For the text-containing cell, return its midpoint in [x, y] coordinate format. 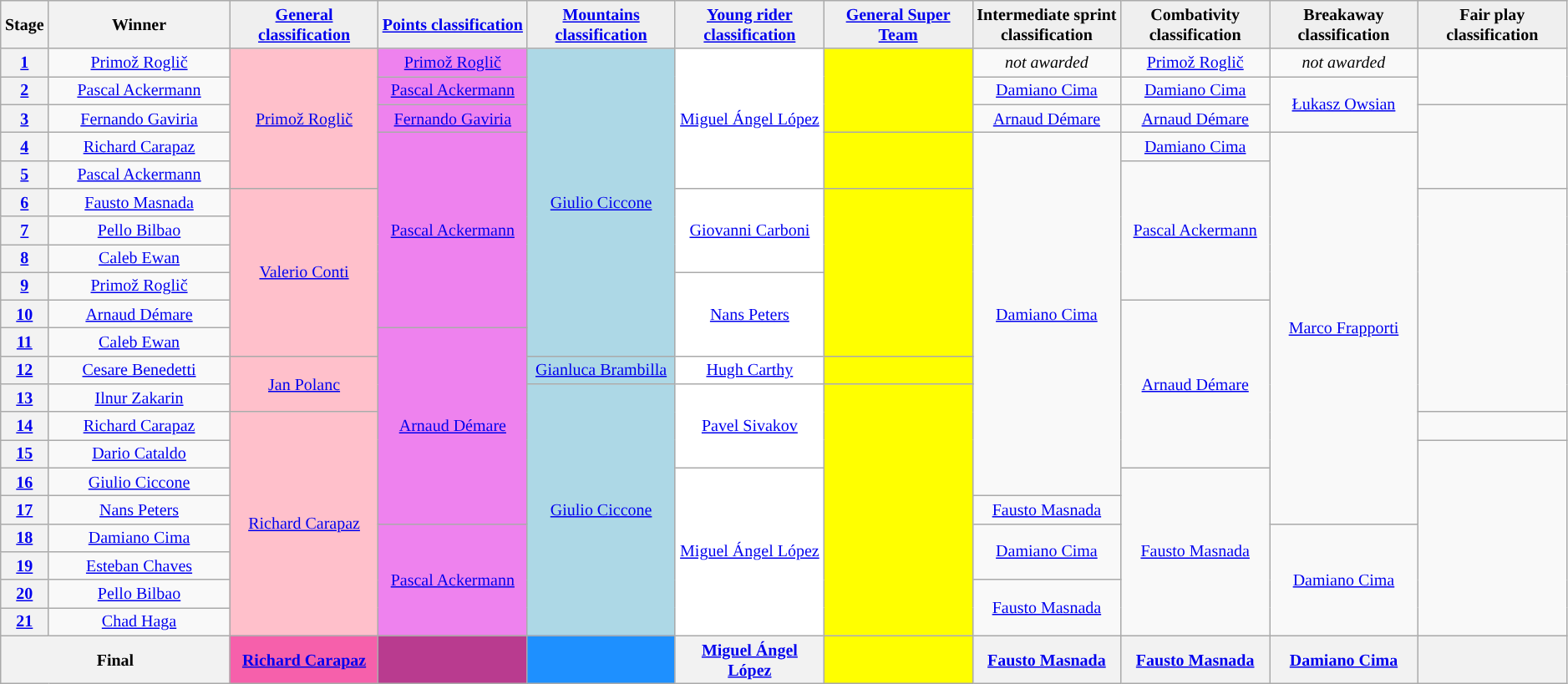
20 [25, 593]
9 [25, 286]
21 [25, 621]
Hugh Carthy [749, 371]
10 [25, 314]
Giovanni Carboni [749, 231]
Dario Cataldo [139, 454]
Combativity classification [1195, 25]
Winner [139, 25]
Cesare Benedetti [139, 371]
General classification [304, 25]
Pavel Sivakov [749, 426]
1 [25, 63]
Stage [25, 25]
Fair play classification [1492, 25]
Marco Frapporti [1344, 329]
General Super Team [898, 25]
14 [25, 426]
Intermediate sprint classification [1047, 25]
11 [25, 342]
13 [25, 398]
16 [25, 483]
Final [115, 660]
19 [25, 566]
Esteban Chaves [139, 566]
Chad Haga [139, 621]
17 [25, 509]
Ilnur Zakarin [139, 398]
Gianluca Brambilla [601, 371]
2 [25, 90]
Jan Polanc [304, 384]
18 [25, 538]
5 [25, 174]
6 [25, 202]
Mountains classification [601, 25]
Young rider classification [749, 25]
12 [25, 371]
4 [25, 147]
Łukasz Owsian [1344, 105]
Valerio Conti [304, 272]
8 [25, 259]
7 [25, 231]
15 [25, 454]
3 [25, 119]
Breakaway classification [1344, 25]
Points classification [453, 25]
